Locate the cell with the specified text and output its [x, y] center coordinate. 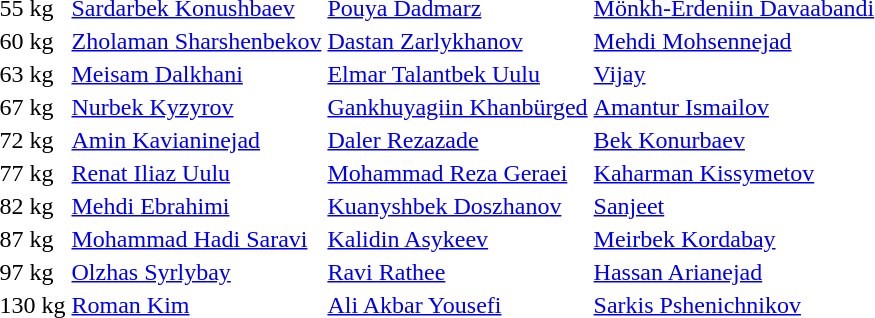
Meisam Dalkhani [196, 74]
Zholaman Sharshenbekov [196, 41]
Renat Iliaz Uulu [196, 173]
Ravi Rathee [458, 272]
Kalidin Asykeev [458, 239]
Dastan Zarlykhanov [458, 41]
Mohammad Hadi Saravi [196, 239]
Daler Rezazade [458, 140]
Gankhuyagiin Khanbürged [458, 107]
Amin Kavianinejad [196, 140]
Olzhas Syrlybay [196, 272]
Nurbek Kyzyrov [196, 107]
Mehdi Ebrahimi [196, 206]
Kuanyshbek Doszhanov [458, 206]
Mohammad Reza Geraei [458, 173]
Elmar Talantbek Uulu [458, 74]
